Extract the [x, y] coordinate from the center of the cell holding the provided text.  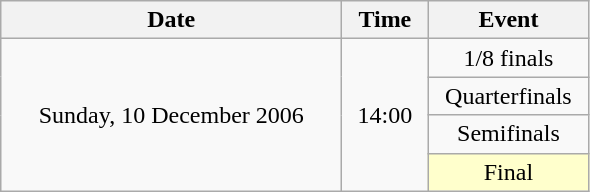
1/8 finals [508, 58]
14:00 [385, 115]
Final [508, 172]
Time [385, 20]
Semifinals [508, 134]
Event [508, 20]
Quarterfinals [508, 96]
Date [172, 20]
Sunday, 10 December 2006 [172, 115]
